Extract the (x, y) coordinate from the center of the cell holding the provided text.  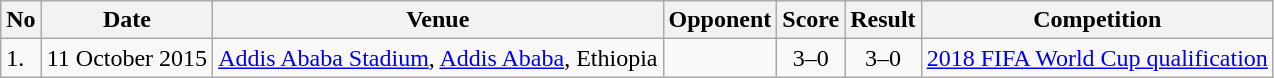
1. (21, 58)
Competition (1097, 20)
Addis Ababa Stadium, Addis Ababa, Ethiopia (438, 58)
Date (126, 20)
Score (811, 20)
No (21, 20)
Venue (438, 20)
Result (883, 20)
2018 FIFA World Cup qualification (1097, 58)
11 October 2015 (126, 58)
Opponent (720, 20)
